Determine the [x, y] coordinate at the center of the cell enclosing the given text.  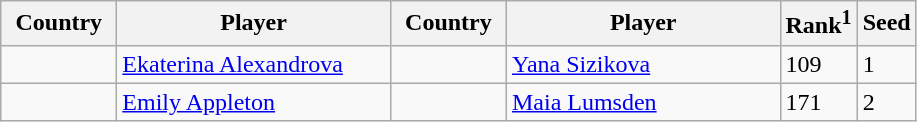
Maia Lumsden [643, 102]
171 [818, 102]
Emily Appleton [254, 102]
1 [886, 64]
Rank1 [818, 24]
2 [886, 102]
Seed [886, 24]
Ekaterina Alexandrova [254, 64]
Yana Sizikova [643, 64]
109 [818, 64]
